Identify which cell holds the provided text, then report its [x, y] central coordinate. 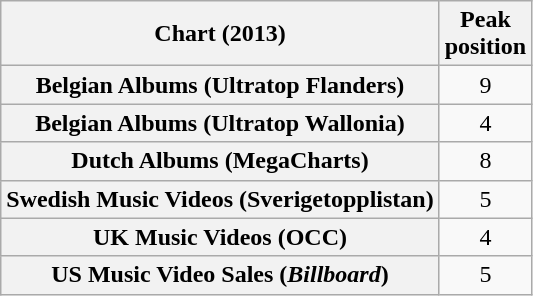
Dutch Albums (MegaCharts) [220, 161]
Belgian Albums (Ultratop Wallonia) [220, 123]
9 [485, 85]
UK Music Videos (OCC) [220, 237]
Swedish Music Videos (Sverigetopplistan) [220, 199]
Chart (2013) [220, 34]
Peakposition [485, 34]
Belgian Albums (Ultratop Flanders) [220, 85]
US Music Video Sales (Billboard) [220, 275]
8 [485, 161]
